Output the (x, y) coordinate of the center of the cell containing the given text.  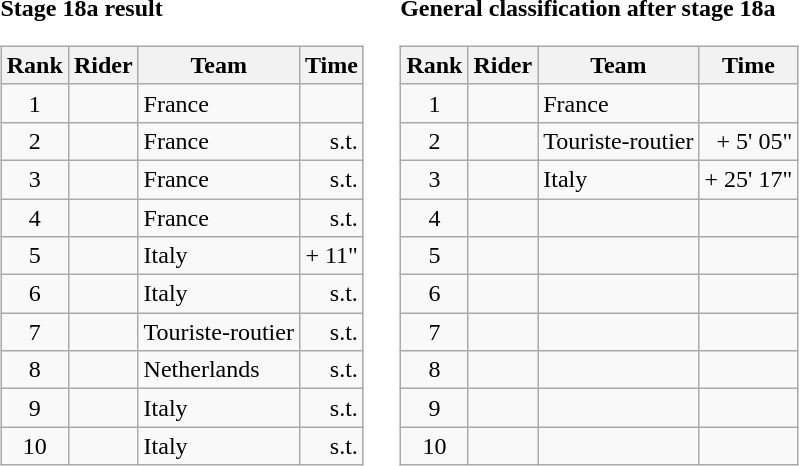
+ 25' 17" (748, 179)
+ 5' 05" (748, 141)
Netherlands (218, 370)
+ 11" (331, 256)
